Provide the [X, Y] coordinate of the cell's center where the given text is located.  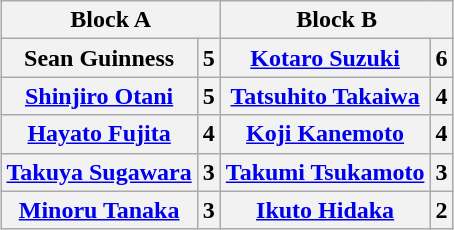
Shinjiro Otani [99, 96]
Sean Guinness [99, 58]
2 [442, 210]
Block B [336, 20]
6 [442, 58]
Minoru Tanaka [99, 210]
Takumi Tsukamoto [325, 172]
Hayato Fujita [99, 134]
Kotaro Suzuki [325, 58]
Block A [110, 20]
Tatsuhito Takaiwa [325, 96]
Takuya Sugawara [99, 172]
Ikuto Hidaka [325, 210]
Koji Kanemoto [325, 134]
